Extract the (x, y) coordinate from the center of the cell holding the provided text.  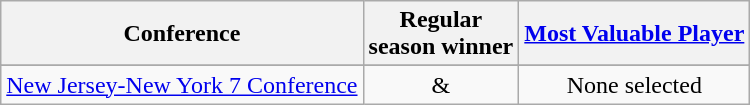
& (441, 85)
Most Valuable Player (634, 34)
New Jersey-New York 7 Conference (182, 85)
Regular season winner (441, 34)
Conference (182, 34)
None selected (634, 85)
